Provide the [x, y] coordinate of the cell's center where the given text is located.  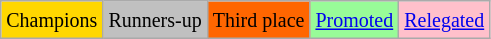
Third place [258, 20]
Champions [52, 20]
Relegated [444, 20]
Promoted [354, 20]
Runners-up [155, 20]
